Extract the (X, Y) coordinate from the center of the cell holding the provided text.  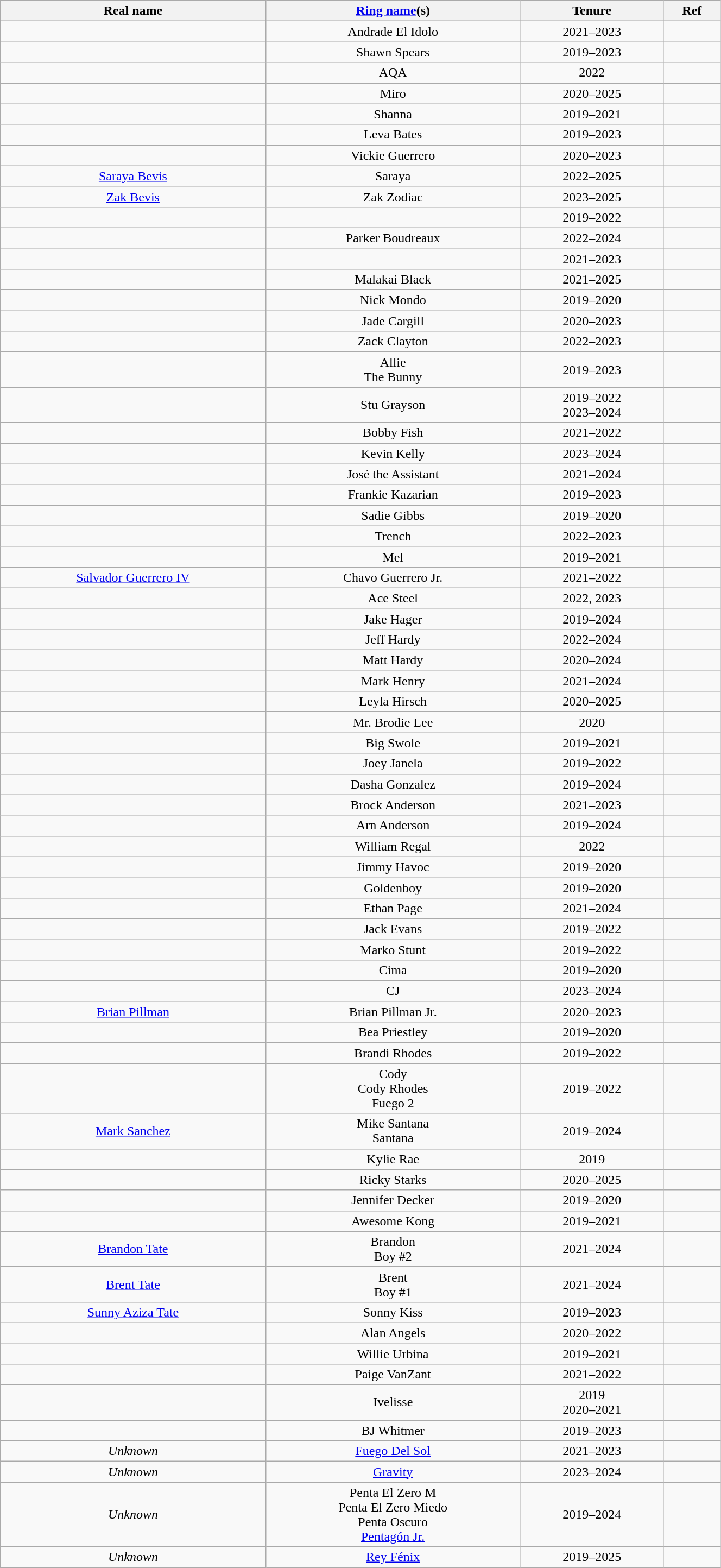
2019–2025 (592, 1557)
Saraya Bevis (133, 176)
2020–2024 (592, 660)
Miro (393, 93)
2020 (592, 722)
Mr. Brodie Lee (393, 722)
AllieThe Bunny (393, 369)
Arn Anderson (393, 826)
Dasha Gonzalez (393, 784)
Andrade El Idolo (393, 32)
Mike SantanaSantana (393, 1131)
CodyCody RhodesFuego 2 (393, 1088)
Salvador Guerrero IV (133, 577)
Shawn Spears (393, 52)
Jade Cargill (393, 321)
Ricky Starks (393, 1180)
Brock Anderson (393, 805)
Sadie Gibbs (393, 515)
Jimmy Havoc (393, 867)
Ivelisse (393, 1402)
Sonny Kiss (393, 1312)
Brandon Tate (133, 1249)
BJ Whitmer (393, 1431)
Jack Evans (393, 929)
2021–2025 (592, 280)
Zack Clayton (393, 342)
Paige VanZant (393, 1375)
Vickie Guerrero (393, 155)
Gravity (393, 1472)
Malakai Black (393, 280)
Ethan Page (393, 908)
Leyla Hirsch (393, 702)
Joey Janela (393, 764)
Marko Stunt (393, 950)
Kevin Kelly (393, 454)
Jake Hager (393, 619)
Ace Steel (393, 598)
Bobby Fish (393, 433)
William Regal (393, 846)
Goldenboy (393, 887)
Mark Henry (393, 681)
Tenure (592, 11)
Zak Zodiac (393, 197)
2020–2022 (592, 1333)
Ref (692, 11)
Mark Sanchez (133, 1131)
Willie Urbina (393, 1354)
Shanna (393, 114)
Parker Boudreaux (393, 238)
Alan Angels (393, 1333)
2019 2020–2021 (592, 1402)
Cima (393, 971)
Saraya (393, 176)
Trench (393, 536)
Brian Pillman Jr. (393, 1012)
José the Assistant (393, 474)
Rey Fénix (393, 1557)
AQA (393, 73)
Mel (393, 557)
Frankie Kazarian (393, 495)
Real name (133, 11)
Big Swole (393, 743)
Bea Priestley (393, 1032)
BrentBoy #1 (393, 1284)
2022–2025 (592, 176)
2022, 2023 (592, 598)
2023–2025 (592, 197)
2019 (592, 1159)
Ring name(s) (393, 11)
Jennifer Decker (393, 1200)
Leva Bates (393, 135)
BrandonBoy #2 (393, 1249)
2019–20222023–2024 (592, 405)
Penta El Zero M Penta El Zero Miedo Penta Oscuro Pentagón Jr. (393, 1514)
Awesome Kong (393, 1221)
Brian Pillman (133, 1012)
Matt Hardy (393, 660)
CJ (393, 991)
Brandi Rhodes (393, 1053)
Kylie Rae (393, 1159)
Sunny Aziza Tate (133, 1312)
Stu Grayson (393, 405)
Zak Bevis (133, 197)
Nick Mondo (393, 300)
Chavo Guerrero Jr. (393, 577)
Fuego Del Sol (393, 1451)
Brent Tate (133, 1284)
Jeff Hardy (393, 640)
